Extract the (x, y) coordinate from the center of the cell holding the provided text.  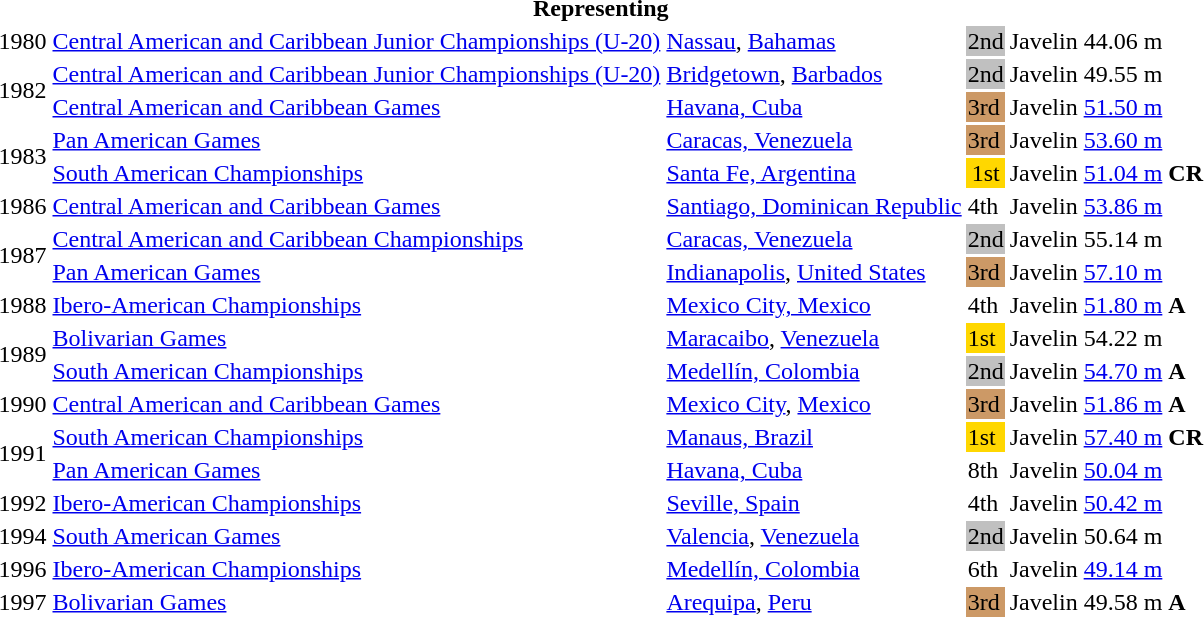
South American Games (356, 536)
Nassau, Bahamas (814, 41)
57.40 m CR (1143, 437)
57.10 m (1143, 272)
6th (986, 569)
Bridgetown, Barbados (814, 74)
51.04 m CR (1143, 173)
8th (986, 470)
49.55 m (1143, 74)
54.70 m A (1143, 371)
54.22 m (1143, 338)
49.58 m A (1143, 602)
Maracaibo, Venezuela (814, 338)
Arequipa, Peru (814, 602)
53.60 m (1143, 140)
51.86 m A (1143, 404)
Santa Fe, Argentina (814, 173)
Central American and Caribbean Championships (356, 239)
50.04 m (1143, 470)
53.86 m (1143, 206)
49.14 m (1143, 569)
50.42 m (1143, 503)
Seville, Spain (814, 503)
55.14 m (1143, 239)
44.06 m (1143, 41)
Manaus, Brazil (814, 437)
51.50 m (1143, 107)
Santiago, Dominican Republic (814, 206)
50.64 m (1143, 536)
Indianapolis, United States (814, 272)
Valencia, Venezuela (814, 536)
51.80 m A (1143, 305)
